Extract the (X, Y) coordinate from the center of the cell holding the provided text.  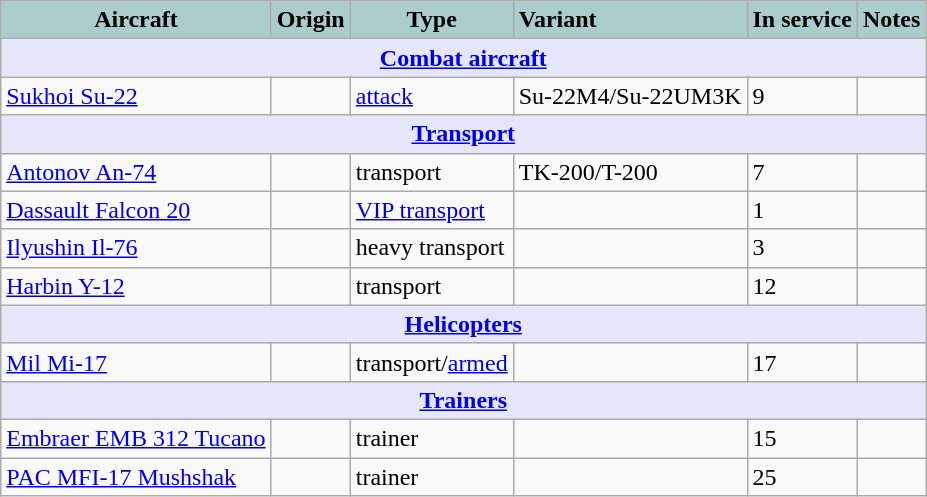
Notes (891, 20)
Ilyushin Il-76 (136, 248)
Embraer EMB 312 Tucano (136, 438)
TK-200/T-200 (630, 172)
25 (802, 477)
1 (802, 210)
Mil Mi-17 (136, 362)
Variant (630, 20)
12 (802, 286)
Su-22M4/Su-22UM3K (630, 96)
Combat aircraft (464, 58)
9 (802, 96)
17 (802, 362)
Sukhoi Su-22 (136, 96)
Antonov An-74 (136, 172)
Helicopters (464, 324)
Trainers (464, 400)
7 (802, 172)
Dassault Falcon 20 (136, 210)
In service (802, 20)
Aircraft (136, 20)
heavy transport (432, 248)
transport/armed (432, 362)
PAC MFI-17 Mushshak (136, 477)
Type (432, 20)
Harbin Y-12 (136, 286)
attack (432, 96)
Origin (310, 20)
15 (802, 438)
VIP transport (432, 210)
Transport (464, 134)
3 (802, 248)
